Determine the (x, y) coordinate at the center of the cell enclosing the given text.  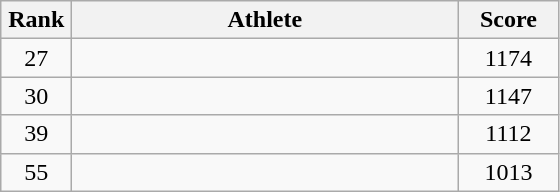
55 (36, 172)
1147 (508, 96)
Athlete (265, 20)
1013 (508, 172)
39 (36, 134)
Score (508, 20)
1174 (508, 58)
Rank (36, 20)
30 (36, 96)
27 (36, 58)
1112 (508, 134)
